Identify which cell holds the provided text, then report its [x, y] central coordinate. 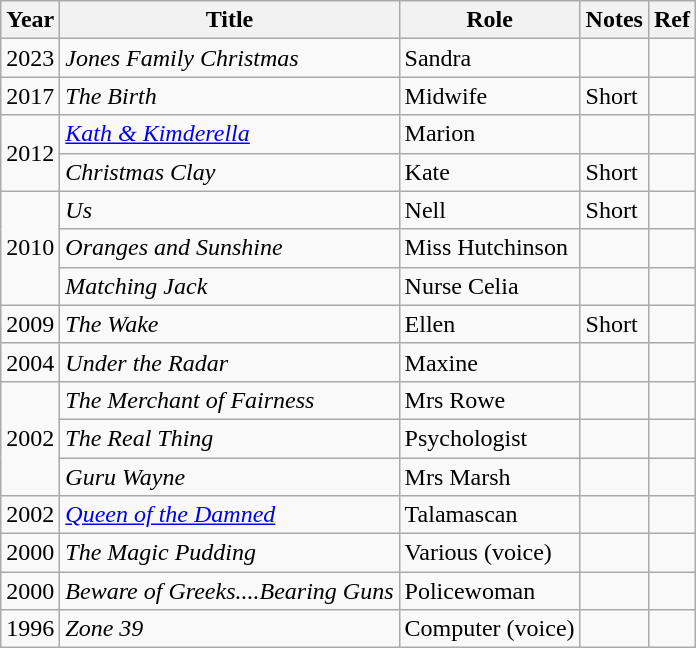
Ref [672, 20]
Queen of the Damned [230, 515]
Us [230, 210]
Kate [490, 172]
Notes [614, 20]
2010 [30, 248]
2009 [30, 324]
Title [230, 20]
Matching Jack [230, 286]
The Real Thing [230, 438]
Role [490, 20]
Under the Radar [230, 362]
Various (voice) [490, 553]
The Birth [230, 96]
Nurse Celia [490, 286]
2023 [30, 58]
Psychologist [490, 438]
Policewoman [490, 591]
Zone 39 [230, 629]
2012 [30, 153]
Ellen [490, 324]
Guru Wayne [230, 477]
Jones Family Christmas [230, 58]
Beware of Greeks....Bearing Guns [230, 591]
Talamascan [490, 515]
Maxine [490, 362]
Marion [490, 134]
The Merchant of Fairness [230, 400]
Miss Hutchinson [490, 248]
Year [30, 20]
Mrs Rowe [490, 400]
Mrs Marsh [490, 477]
Computer (voice) [490, 629]
Kath & Kimderella [230, 134]
Oranges and Sunshine [230, 248]
1996 [30, 629]
Christmas Clay [230, 172]
2004 [30, 362]
The Wake [230, 324]
Nell [490, 210]
Sandra [490, 58]
2017 [30, 96]
Midwife [490, 96]
The Magic Pudding [230, 553]
